Return (x, y) of the center of cell containing provided text 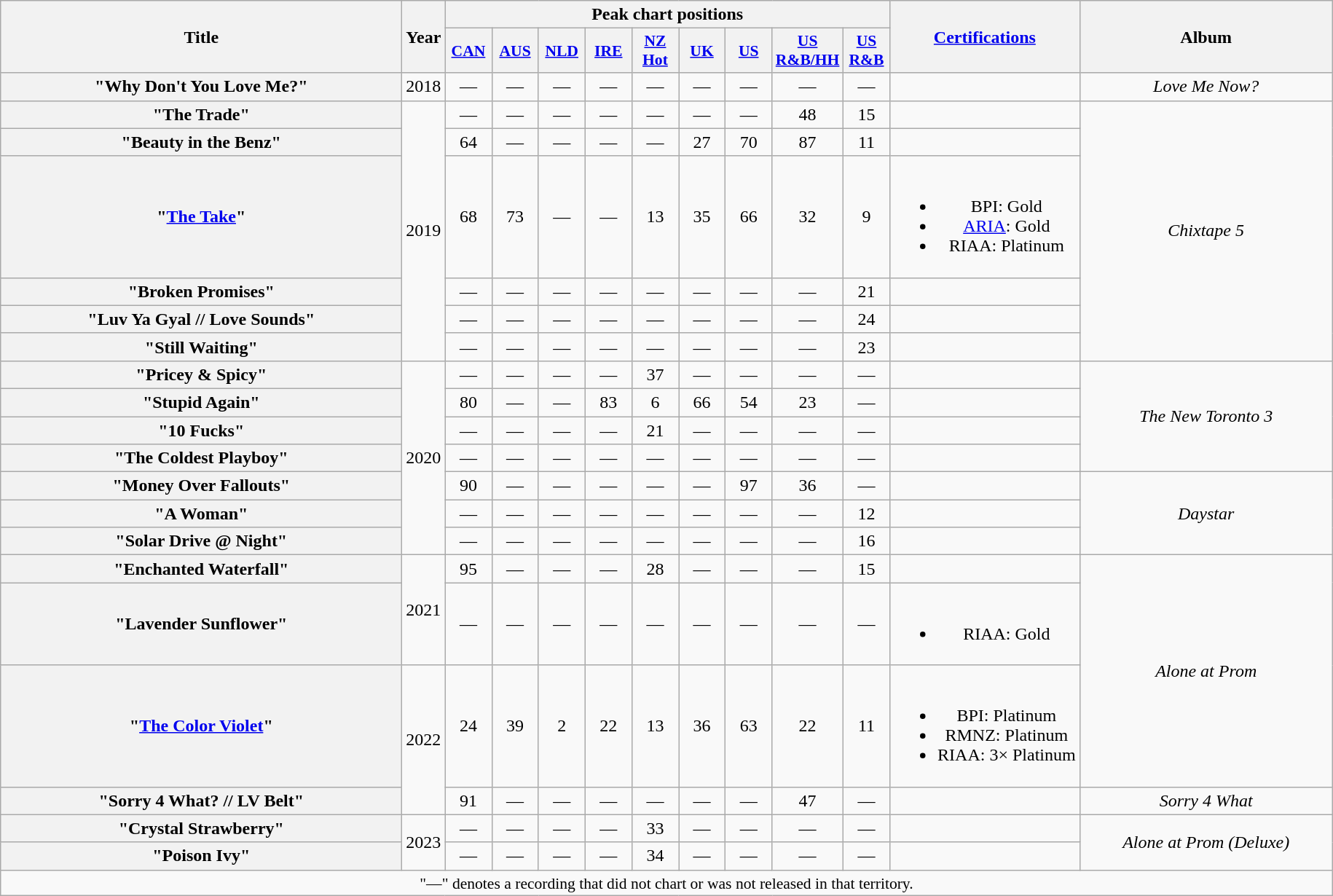
"Why Don't You Love Me?" (201, 87)
6 (655, 402)
95 (468, 569)
"Beauty in the Benz" (201, 142)
47 (808, 801)
97 (749, 486)
"Pricey & Spicy" (201, 374)
"The Take" (201, 217)
2018 (424, 87)
"Money Over Fallouts" (201, 486)
33 (655, 828)
CAN (468, 51)
"10 Fucks" (201, 431)
83 (608, 402)
63 (749, 726)
12 (866, 514)
Title (201, 36)
BPI: GoldARIA: GoldRIAA: Platinum (985, 217)
BPI: PlatinumRMNZ: PlatinumRIAA: 3× Platinum (985, 726)
Alone at Prom (Deluxe) (1206, 842)
"The Trade" (201, 114)
27 (702, 142)
"Sorry 4 What? // LV Belt" (201, 801)
Album (1206, 36)
48 (808, 114)
Love Me Now? (1206, 87)
"Stupid Again" (201, 402)
9 (866, 217)
32 (808, 217)
"Broken Promises" (201, 291)
70 (749, 142)
Year (424, 36)
2021 (424, 610)
2019 (424, 230)
"Still Waiting" (201, 347)
"Lavender Sunflower" (201, 624)
NLD (562, 51)
"Luv Ya Gyal // Love Sounds" (201, 319)
28 (655, 569)
"—" denotes a recording that did not chart or was not released in that territory. (666, 883)
64 (468, 142)
91 (468, 801)
UK (702, 51)
"The Color Violet" (201, 726)
80 (468, 402)
37 (655, 374)
2022 (424, 740)
Alone at Prom (1206, 671)
RIAA: Gold (985, 624)
"A Woman" (201, 514)
73 (515, 217)
IRE (608, 51)
2023 (424, 842)
NZHot (655, 51)
"Crystal Strawberry" (201, 828)
Certifications (985, 36)
Daystar (1206, 514)
Peak chart positions (667, 15)
US (749, 51)
"Solar Drive @ Night" (201, 541)
"Enchanted Waterfall" (201, 569)
"The Coldest Playboy" (201, 458)
87 (808, 142)
Chixtape 5 (1206, 230)
Sorry 4 What (1206, 801)
USR&B/HH (808, 51)
35 (702, 217)
68 (468, 217)
2020 (424, 457)
54 (749, 402)
39 (515, 726)
US R&B (866, 51)
90 (468, 486)
AUS (515, 51)
2 (562, 726)
"Poison Ivy" (201, 856)
16 (866, 541)
34 (655, 856)
The New Toronto 3 (1206, 416)
